Locate the cell with the specified text and output its (X, Y) center coordinate. 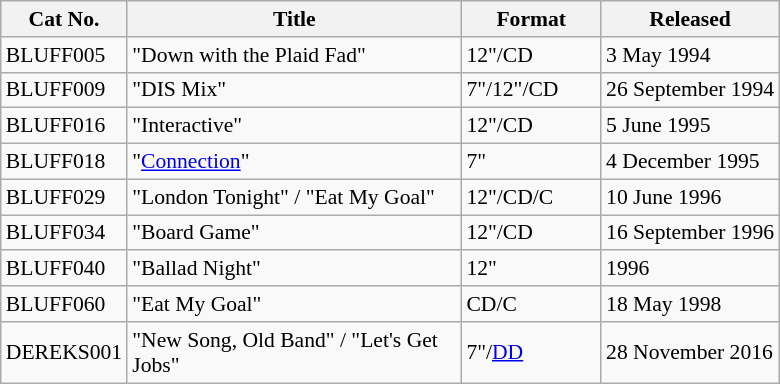
5 June 1995 (690, 126)
BLUFF005 (64, 55)
18 May 1998 (690, 304)
28 November 2016 (690, 352)
Cat No. (64, 19)
BLUFF029 (64, 197)
7"/12"/CD (531, 90)
1996 (690, 269)
"Eat My Goal" (294, 304)
3 May 1994 (690, 55)
12" (531, 269)
4 December 1995 (690, 162)
12"/CD/C (531, 197)
7" (531, 162)
"Ballad Night" (294, 269)
BLUFF016 (64, 126)
CD/C (531, 304)
"London Tonight" / "Eat My Goal" (294, 197)
7"/DD (531, 352)
"Down with the Plaid Fad" (294, 55)
BLUFF018 (64, 162)
Released (690, 19)
"New Song, Old Band" / "Let's Get Jobs" (294, 352)
"Board Game" (294, 233)
"Interactive" (294, 126)
Format (531, 19)
BLUFF040 (64, 269)
"DIS Mix" (294, 90)
10 June 1996 (690, 197)
26 September 1994 (690, 90)
BLUFF009 (64, 90)
DEREKS001 (64, 352)
16 September 1996 (690, 233)
BLUFF060 (64, 304)
"Connection" (294, 162)
Title (294, 19)
BLUFF034 (64, 233)
